Output the (X, Y) coordinate of the center of the cell containing the given text.  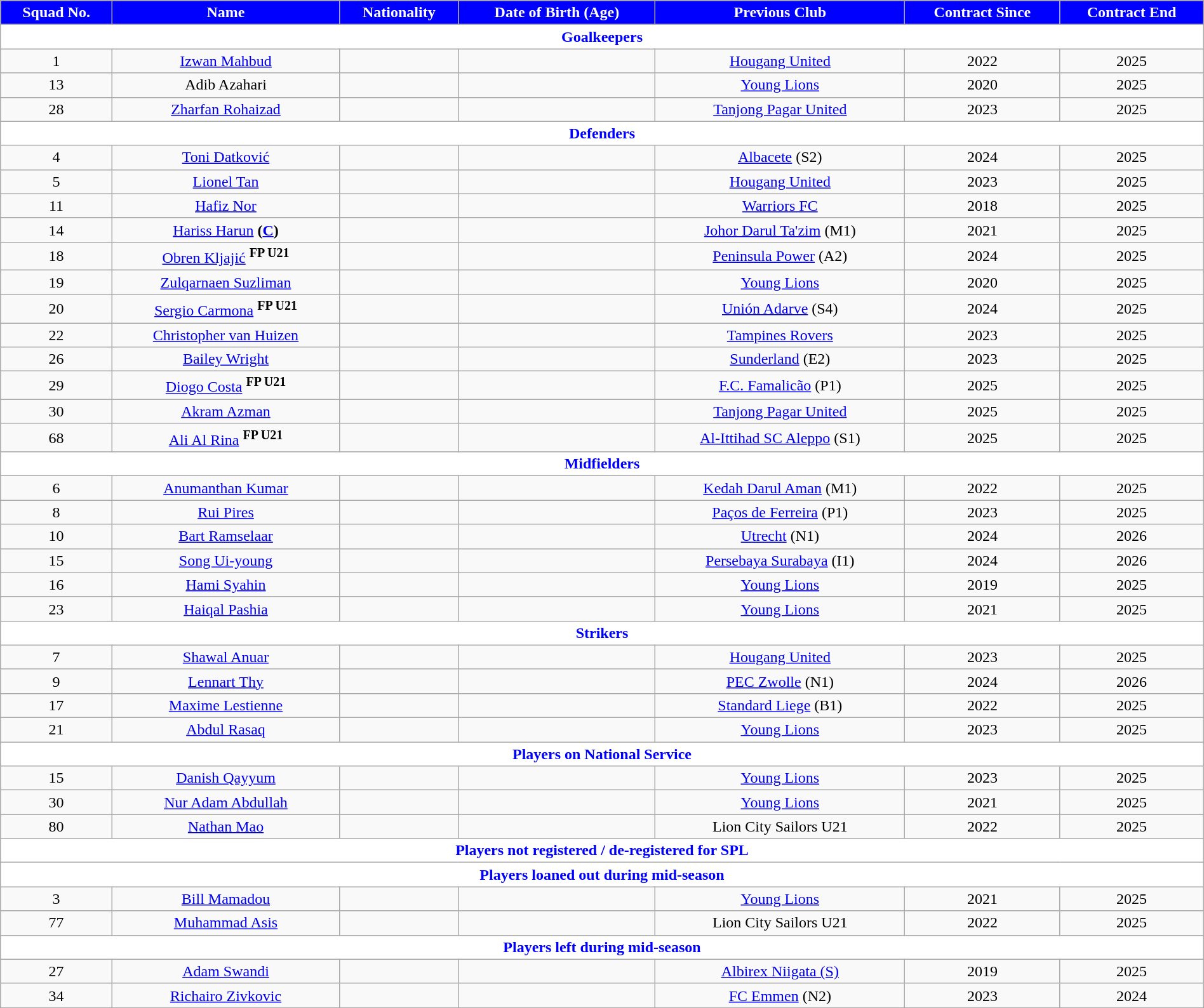
Al-Ittihad SC Aleppo (S1) (780, 438)
Bill Mamadou (225, 899)
Previous Club (780, 13)
Lionel Tan (225, 182)
Muhammad Asis (225, 923)
Persebaya Surabaya (I1) (780, 560)
Paços de Ferreira (P1) (780, 512)
Anumanthan Kumar (225, 488)
Lennart Thy (225, 681)
4 (57, 157)
Hariss Harun (C) (225, 230)
Adib Azahari (225, 85)
Players loaned out during mid-season (602, 875)
Maxime Lestienne (225, 705)
Kedah Darul Aman (M1) (780, 488)
Hami Syahin (225, 585)
23 (57, 609)
Johor Darul Ta'zim (M1) (780, 230)
Strikers (602, 633)
22 (57, 335)
5 (57, 182)
9 (57, 681)
Toni Datković (225, 157)
Danish Qayyum (225, 778)
Warriors FC (780, 206)
Nur Adam Abdullah (225, 802)
Contract Since (982, 13)
FC Emmen (N2) (780, 995)
6 (57, 488)
10 (57, 536)
Goalkeepers (602, 37)
Bart Ramselaar (225, 536)
Zharfan Rohaizad (225, 109)
Bailey Wright (225, 359)
Players left during mid-season (602, 947)
Midfielders (602, 464)
Adam Swandi (225, 971)
Albacete (S2) (780, 157)
Christopher van Huizen (225, 335)
Contract End (1132, 13)
F.C. Famalicão (P1) (780, 386)
Rui Pires (225, 512)
27 (57, 971)
Unión Adarve (S4) (780, 308)
77 (57, 923)
Zulqarnaen Suzliman (225, 282)
Sergio Carmona FP U21 (225, 308)
Peninsula Power (A2) (780, 256)
Abdul Rasaq (225, 730)
11 (57, 206)
Name (225, 13)
Tampines Rovers (780, 335)
28 (57, 109)
Standard Liege (B1) (780, 705)
Hafiz Nor (225, 206)
Utrecht (N1) (780, 536)
Squad No. (57, 13)
Nationality (399, 13)
Akram Azman (225, 411)
PEC Zwolle (N1) (780, 681)
29 (57, 386)
16 (57, 585)
Izwan Mahbud (225, 61)
13 (57, 85)
7 (57, 657)
Diogo Costa FP U21 (225, 386)
Players on National Service (602, 754)
1 (57, 61)
Shawal Anuar (225, 657)
Nathan Mao (225, 826)
Song Ui-young (225, 560)
Ali Al Rina FP U21 (225, 438)
Players not registered / de-registered for SPL (602, 851)
18 (57, 256)
34 (57, 995)
Albirex Niigata (S) (780, 971)
26 (57, 359)
8 (57, 512)
17 (57, 705)
80 (57, 826)
14 (57, 230)
20 (57, 308)
68 (57, 438)
Richairo Zivkovic (225, 995)
Defenders (602, 133)
Obren Kljajić FP U21 (225, 256)
Haiqal Pashia (225, 609)
21 (57, 730)
Date of Birth (Age) (557, 13)
2018 (982, 206)
Sunderland (E2) (780, 359)
19 (57, 282)
3 (57, 899)
